Determine the (X, Y) coordinate at the center of the cell enclosing the given text.  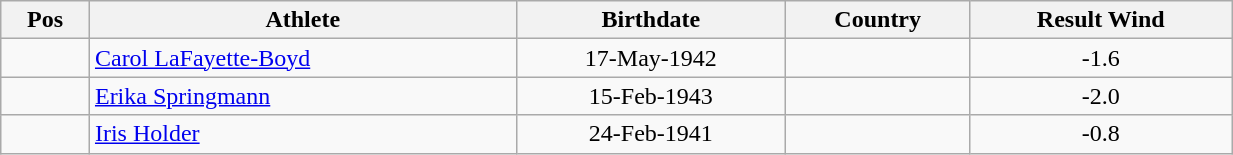
Iris Holder (302, 134)
Pos (46, 20)
Athlete (302, 20)
-2.0 (1101, 96)
17-May-1942 (651, 58)
Erika Springmann (302, 96)
24-Feb-1941 (651, 134)
Result Wind (1101, 20)
15-Feb-1943 (651, 96)
-0.8 (1101, 134)
Birthdate (651, 20)
Carol LaFayette-Boyd (302, 58)
Country (878, 20)
-1.6 (1101, 58)
